Return [X, Y] of the center of cell containing provided text 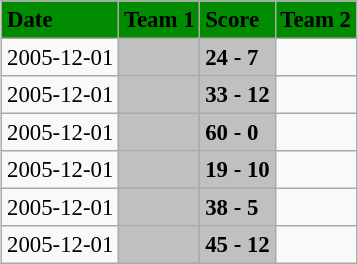
60 - 0 [238, 133]
Date [60, 20]
Team 2 [316, 20]
33 - 12 [238, 95]
19 - 10 [238, 170]
Team 1 [160, 20]
38 - 5 [238, 208]
45 - 12 [238, 245]
24 - 7 [238, 57]
Score [238, 20]
